Extract the [X, Y] coordinate from the center of the cell holding the provided text.  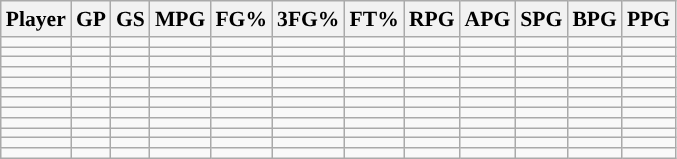
FG% [241, 19]
BPG [594, 19]
SPG [541, 19]
Player [36, 19]
3FG% [308, 19]
GS [130, 19]
RPG [432, 19]
FT% [374, 19]
APG [488, 19]
PPG [648, 19]
GP [91, 19]
MPG [180, 19]
